Search for the cell housing the specified text and yield its [x, y] center coordinate. 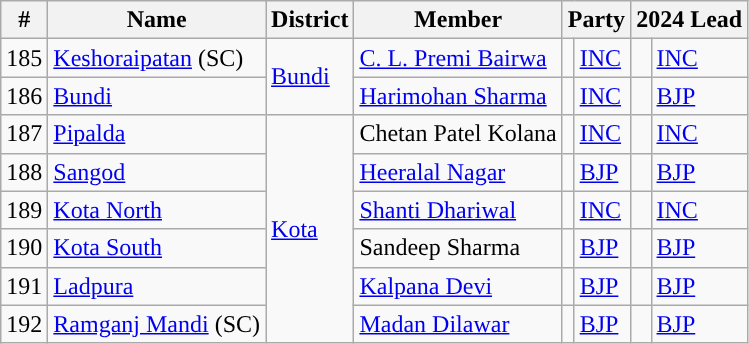
192 [24, 324]
Harimohan Sharma [458, 96]
Chetan Patel Kolana [458, 134]
Ramganj Mandi (SC) [157, 324]
186 [24, 96]
Sandeep Sharma [458, 248]
Name [157, 20]
2024 Lead [690, 20]
Party [596, 20]
Madan Dilawar [458, 324]
Shanti Dhariwal [458, 210]
189 [24, 210]
C. L. Premi Bairwa [458, 58]
Sangod [157, 172]
Ladpura [157, 286]
191 [24, 286]
Keshoraipatan (SC) [157, 58]
188 [24, 172]
190 [24, 248]
Member [458, 20]
District [310, 20]
Kota South [157, 248]
Kota North [157, 210]
Kota [310, 229]
187 [24, 134]
# [24, 20]
Pipalda [157, 134]
185 [24, 58]
Heeralal Nagar [458, 172]
Kalpana Devi [458, 286]
